Capture the cell that displays the provided text and extract its [X, Y] central coordinate. 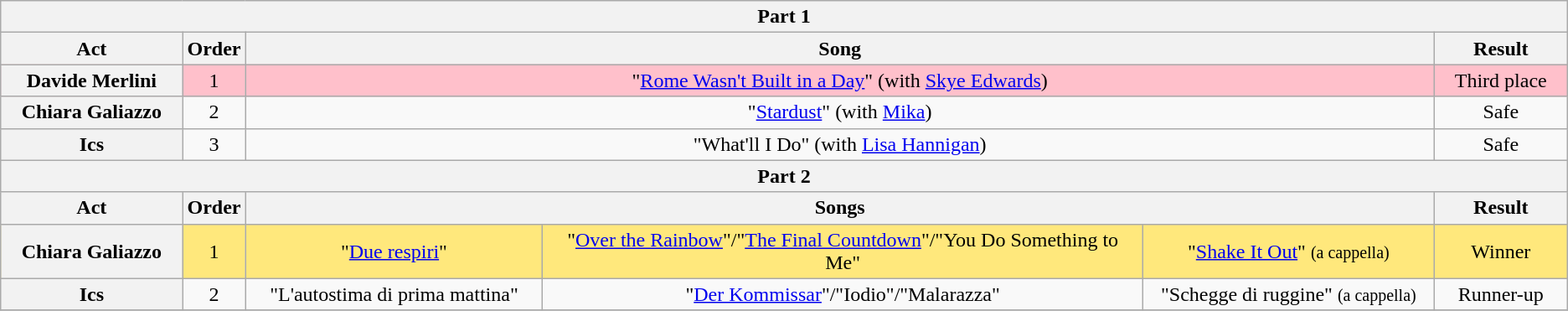
"Stardust" (with Mika) [839, 112]
Songs [839, 208]
"Due respiri" [394, 251]
Song [839, 49]
Davide Merlini [92, 80]
Part 1 [784, 17]
"L'autostima di prima mattina" [394, 294]
"Der Kommissar"/"Iodio"/"Malarazza" [843, 294]
"What'll I Do" (with Lisa Hannigan) [839, 144]
Runner-up [1501, 294]
Winner [1501, 251]
"Rome Wasn't Built in a Day" (with Skye Edwards) [839, 80]
Part 2 [784, 176]
Third place [1501, 80]
"Schegge di ruggine" (a cappella) [1288, 294]
"Over the Rainbow"/"The Final Countdown"/"You Do Something to Me" [843, 251]
3 [214, 144]
"Shake It Out" (a cappella) [1288, 251]
